Extract the [x, y] coordinate from the center of the cell holding the provided text.  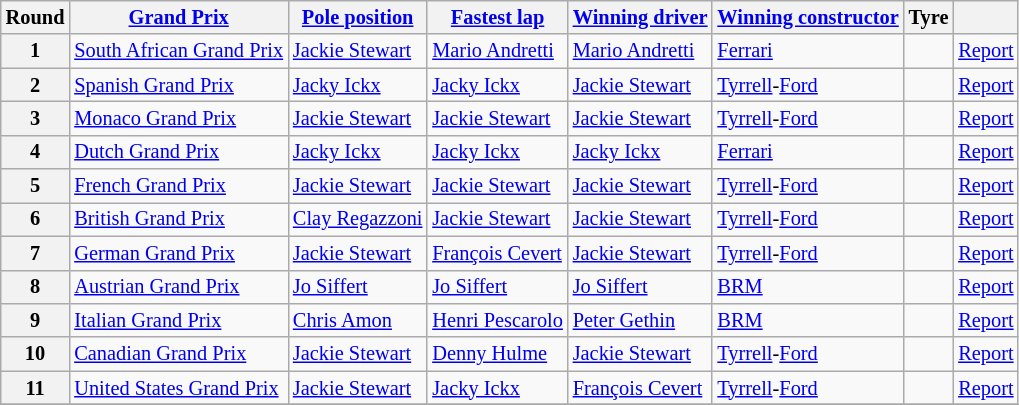
Tyre [929, 17]
8 [36, 287]
Canadian Grand Prix [178, 354]
Denny Hulme [497, 354]
Henri Pescarolo [497, 320]
Winning driver [640, 17]
Round [36, 17]
French Grand Prix [178, 186]
4 [36, 152]
11 [36, 388]
9 [36, 320]
Winning constructor [808, 17]
British Grand Prix [178, 219]
5 [36, 186]
Austrian Grand Prix [178, 287]
Monaco Grand Prix [178, 118]
Chris Amon [358, 320]
Spanish Grand Prix [178, 85]
Dutch Grand Prix [178, 152]
3 [36, 118]
German Grand Prix [178, 253]
10 [36, 354]
Italian Grand Prix [178, 320]
1 [36, 51]
2 [36, 85]
United States Grand Prix [178, 388]
Clay Regazzoni [358, 219]
South African Grand Prix [178, 51]
Grand Prix [178, 17]
7 [36, 253]
Pole position [358, 17]
6 [36, 219]
Fastest lap [497, 17]
Peter Gethin [640, 320]
